Return (X, Y) of the center of cell containing provided text 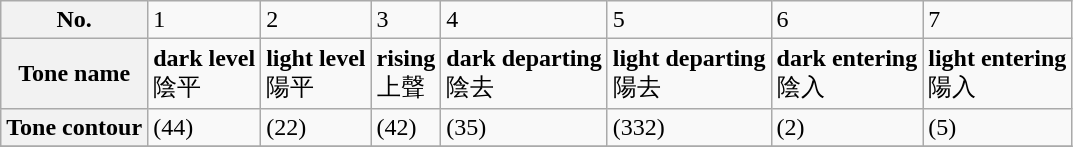
(2) (847, 127)
No. (74, 20)
(42) (406, 127)
rising上聲 (406, 74)
3 (406, 20)
7 (998, 20)
dark level陰平 (204, 74)
light departing陽去 (689, 74)
2 (316, 20)
Tone name (74, 74)
(44) (204, 127)
Tone contour (74, 127)
1 (204, 20)
5 (689, 20)
light entering陽入 (998, 74)
(5) (998, 127)
6 (847, 20)
dark entering陰入 (847, 74)
dark departing陰去 (524, 74)
(332) (689, 127)
4 (524, 20)
(35) (524, 127)
light level陽平 (316, 74)
(22) (316, 127)
